Detect which cell encompasses the target text, then output its (x, y) center coordinate. 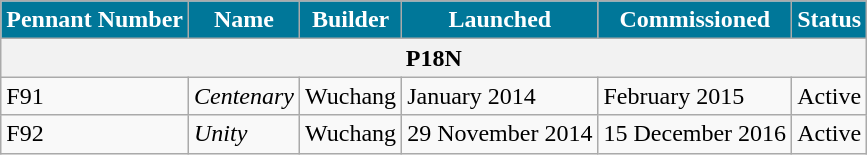
P18N (434, 58)
Pennant Number (95, 20)
Builder (351, 20)
Centenary (244, 96)
F91 (95, 96)
January 2014 (500, 96)
29 November 2014 (500, 134)
Commissioned (695, 20)
Launched (500, 20)
15 December 2016 (695, 134)
February 2015 (695, 96)
F92 (95, 134)
Status (830, 20)
Unity (244, 134)
Name (244, 20)
